For the text-containing cell, return its midpoint in (x, y) coordinate format. 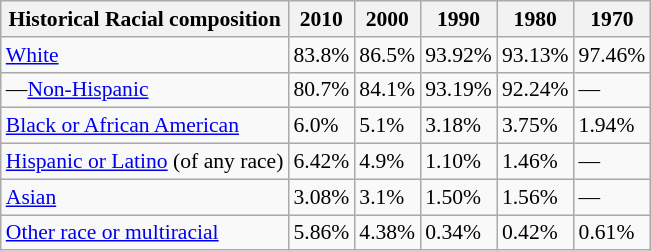
1.50% (458, 197)
80.7% (321, 90)
3.18% (458, 126)
4.38% (387, 233)
5.86% (321, 233)
1.46% (536, 162)
93.92% (458, 55)
86.5% (387, 55)
Black or African American (145, 126)
Other race or multiracial (145, 233)
2010 (321, 19)
1.10% (458, 162)
Historical Racial composition (145, 19)
6.0% (321, 126)
0.42% (536, 233)
Hispanic or Latino (of any race) (145, 162)
92.24% (536, 90)
84.1% (387, 90)
5.1% (387, 126)
6.42% (321, 162)
83.8% (321, 55)
93.19% (458, 90)
97.46% (612, 55)
—Non-Hispanic (145, 90)
3.08% (321, 197)
1980 (536, 19)
1970 (612, 19)
1990 (458, 19)
3.75% (536, 126)
93.13% (536, 55)
2000 (387, 19)
4.9% (387, 162)
0.34% (458, 233)
1.94% (612, 126)
White (145, 55)
Asian (145, 197)
1.56% (536, 197)
0.61% (612, 233)
3.1% (387, 197)
